Determine the (X, Y) coordinate at the center of the cell enclosing the given text.  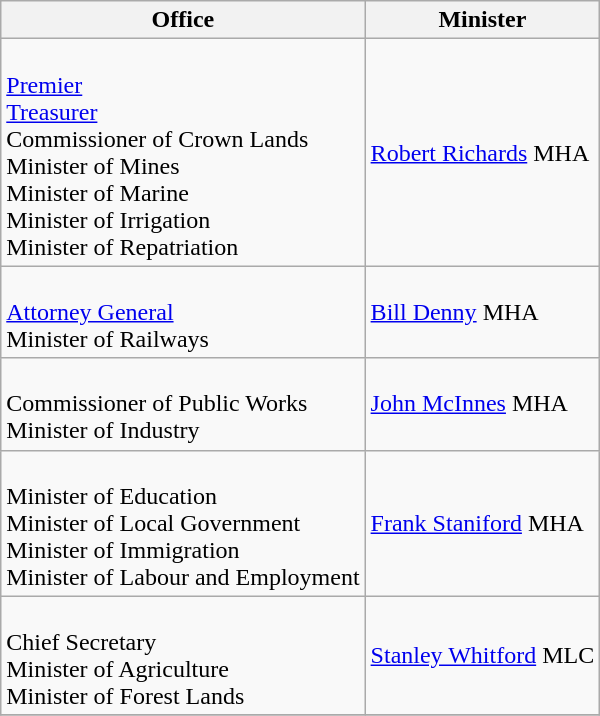
Attorney General Minister of Railways (183, 312)
Minister (482, 20)
Minister of Education Minister of Local Government Minister of Immigration Minister of Labour and Employment (183, 523)
Commissioner of Public Works Minister of Industry (183, 404)
Bill Denny MHA (482, 312)
Premier Treasurer Commissioner of Crown Lands Minister of Mines Minister of Marine Minister of Irrigation Minister of Repatriation (183, 152)
Office (183, 20)
Stanley Whitford MLC (482, 656)
Frank Staniford MHA (482, 523)
Chief Secretary Minister of Agriculture Minister of Forest Lands (183, 656)
Robert Richards MHA (482, 152)
John McInnes MHA (482, 404)
